Determine the (x, y) coordinate at the center of the cell enclosing the given text.  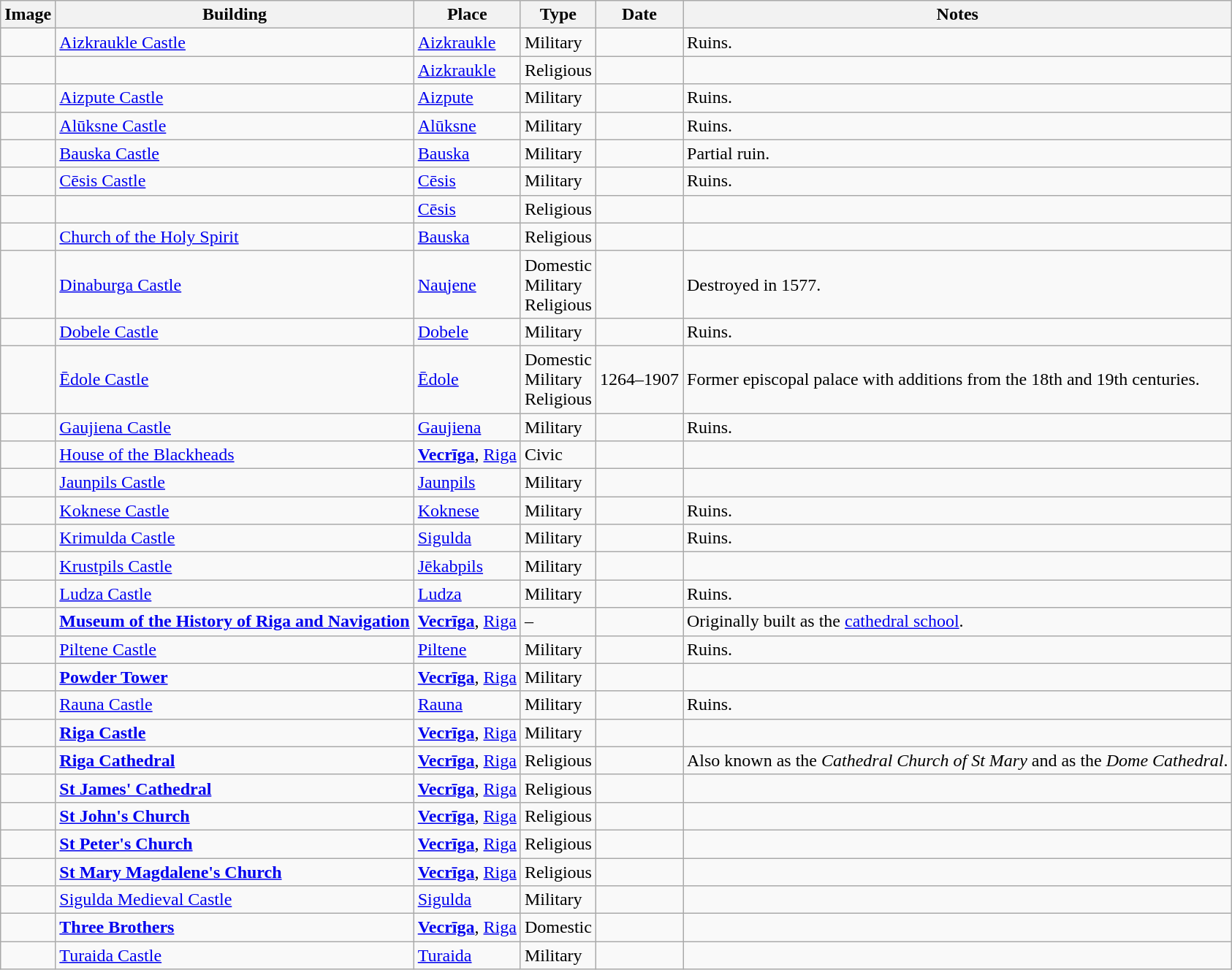
Rauna Castle (235, 705)
Gaujiena Castle (235, 427)
Aizkraukle Castle (235, 42)
Date (639, 15)
Church of the Holy Spirit (235, 237)
Notes (957, 15)
Building (235, 15)
Turaida Castle (235, 955)
Former episcopal palace with additions from the 18th and 19th centuries. (957, 379)
Civic (558, 455)
Piltene Castle (235, 649)
Riga Cathedral (235, 760)
Koknese (467, 511)
– (558, 622)
Originally built as the cathedral school. (957, 622)
1264–1907 (639, 379)
Image (28, 15)
Ēdole (467, 379)
House of the Blackheads (235, 455)
Bauska Castle (235, 153)
Sigulda Medieval Castle (235, 900)
Krustpils Castle (235, 566)
Gaujiena (467, 427)
Cēsis Castle (235, 181)
Piltene (467, 649)
St Peter's Church (235, 844)
Also known as the Cathedral Church of St Mary and as the Dome Cathedral. (957, 760)
Ludza (467, 594)
Ludza Castle (235, 594)
Dobele Castle (235, 332)
Powder Tower (235, 677)
Jaunpils Castle (235, 483)
Type (558, 15)
Aizpute (467, 98)
Partial ruin. (957, 153)
Dinaburga Castle (235, 284)
Turaida (467, 955)
St John's Church (235, 816)
Rauna (467, 705)
St Mary Magdalene's Church (235, 871)
Ēdole Castle (235, 379)
Naujene (467, 284)
Jēkabpils (467, 566)
Koknese Castle (235, 511)
Jaunpils (467, 483)
Riga Castle (235, 733)
Alūksne (467, 126)
Three Brothers (235, 928)
Place (467, 15)
Museum of the History of Riga and Navigation (235, 622)
Aizpute Castle (235, 98)
Dobele (467, 332)
Alūksne Castle (235, 126)
Destroyed in 1577. (957, 284)
Domestic (558, 928)
St James' Cathedral (235, 788)
Krimulda Castle (235, 538)
